Capture the cell that displays the provided text and extract its [x, y] central coordinate. 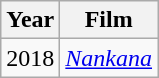
Year [30, 20]
Film [109, 20]
2018 [30, 58]
Nankana [109, 58]
